For the text-containing cell, return its midpoint in (x, y) coordinate format. 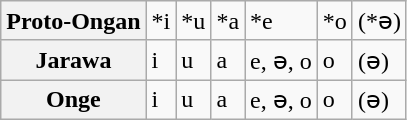
Onge (74, 100)
*a (228, 21)
*i (161, 21)
*o (334, 21)
Proto-Ongan (74, 21)
*u (194, 21)
*e (282, 21)
(*ə) (379, 21)
Jarawa (74, 60)
